Return the (x, y) coordinate for the center point of the cell that contains the specified text.  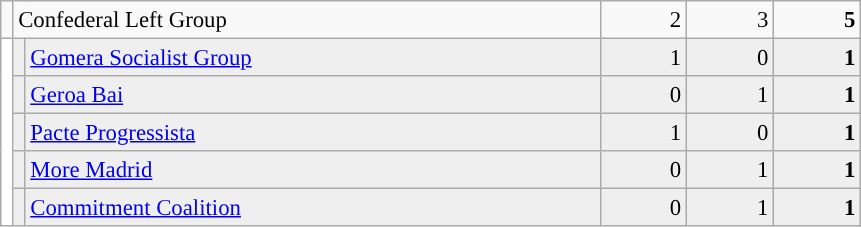
Commitment Coalition (313, 208)
Pacte Progressista (313, 133)
Confederal Left Group (307, 20)
More Madrid (313, 170)
Gomera Socialist Group (313, 57)
Geroa Bai (313, 95)
3 (730, 20)
5 (818, 20)
2 (644, 20)
